Scan for the cell matching the given text and deliver its (x, y) coordinate at center. 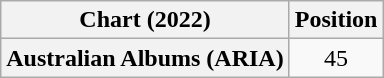
45 (336, 58)
Chart (2022) (145, 20)
Australian Albums (ARIA) (145, 58)
Position (336, 20)
